Determine the [x, y] coordinate at the center of the cell enclosing the given text.  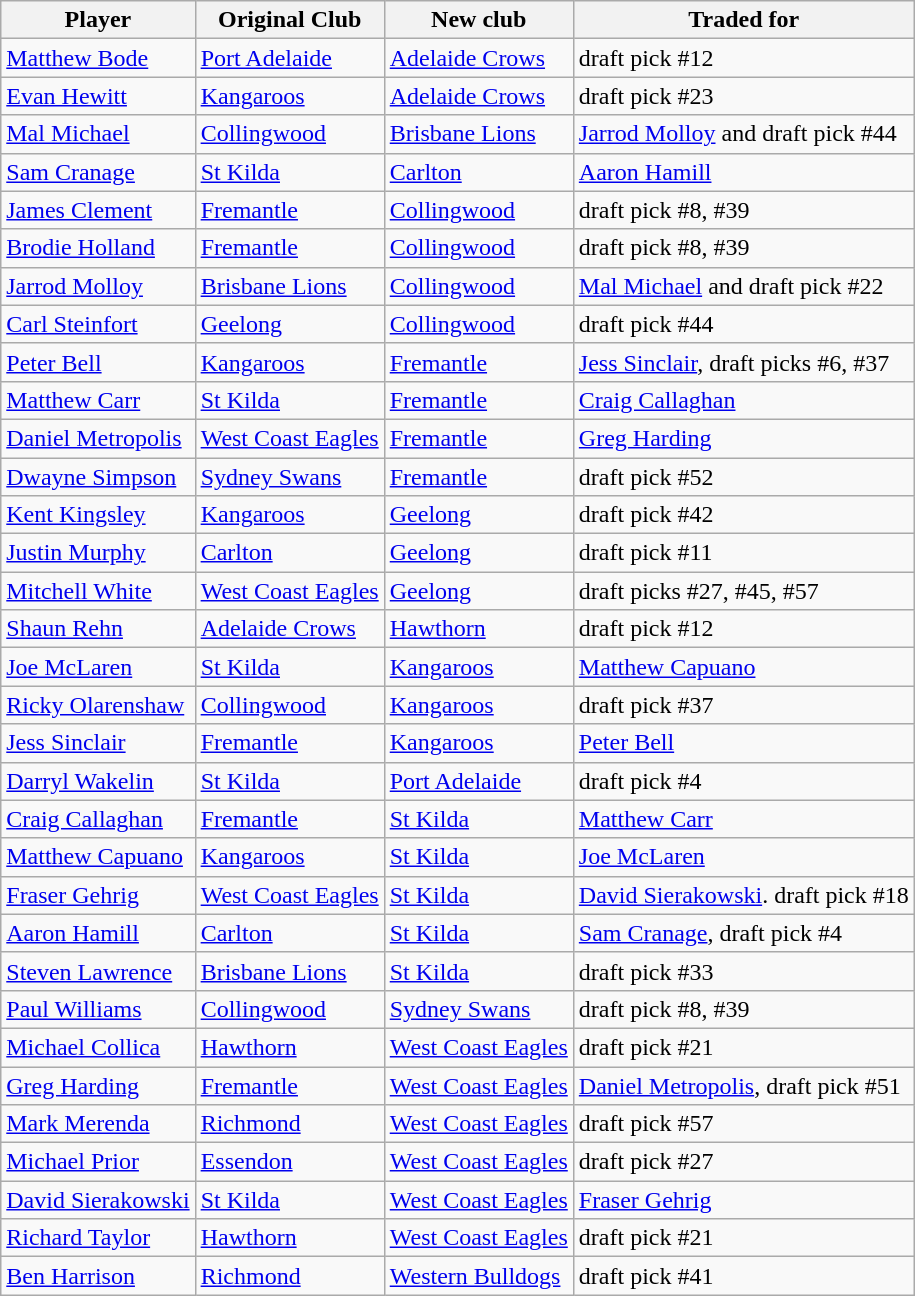
Sam Cranage [98, 172]
draft pick #52 [744, 477]
draft pick #41 [744, 1276]
draft pick #33 [744, 971]
New club [478, 20]
Brodie Holland [98, 248]
draft pick #57 [744, 1124]
Jarrod Molloy and draft pick #44 [744, 134]
David Sierakowski. draft pick #18 [744, 895]
Player [98, 20]
Kent Kingsley [98, 515]
draft pick #4 [744, 781]
Dwayne Simpson [98, 477]
David Sierakowski [98, 1200]
Richard Taylor [98, 1238]
draft picks #27, #45, #57 [744, 591]
Mitchell White [98, 591]
Original Club [290, 20]
Michael Prior [98, 1162]
draft pick #44 [744, 324]
draft pick #11 [744, 553]
Evan Hewitt [98, 96]
Michael Collica [98, 1047]
Mal Michael and draft pick #22 [744, 286]
Mark Merenda [98, 1124]
Western Bulldogs [478, 1276]
Justin Murphy [98, 553]
Jess Sinclair [98, 743]
draft pick #27 [744, 1162]
Ricky Olarenshaw [98, 705]
Shaun Rehn [98, 629]
Daniel Metropolis, draft pick #51 [744, 1085]
draft pick #37 [744, 705]
draft pick #23 [744, 96]
Sam Cranage, draft pick #4 [744, 933]
Essendon [290, 1162]
Ben Harrison [98, 1276]
Matthew Bode [98, 58]
James Clement [98, 210]
Daniel Metropolis [98, 438]
Paul Williams [98, 1009]
Jarrod Molloy [98, 286]
Jess Sinclair, draft picks #6, #37 [744, 362]
Traded for [744, 20]
Darryl Wakelin [98, 781]
Carl Steinfort [98, 324]
Steven Lawrence [98, 971]
draft pick #42 [744, 515]
Mal Michael [98, 134]
